Locate the cell with the specified text and output its [X, Y] center coordinate. 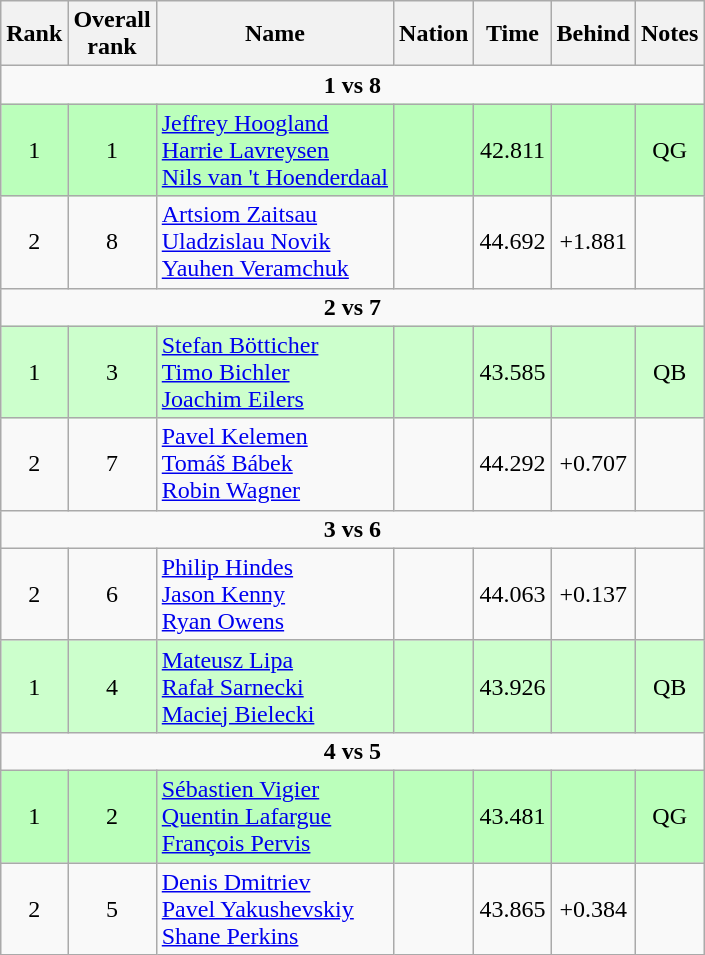
6 [112, 594]
43.926 [512, 686]
Name [274, 34]
Rank [34, 34]
Denis DmitrievPavel YakushevskiyShane Perkins [274, 908]
4 vs 5 [352, 751]
3 [112, 372]
42.811 [512, 150]
Artsiom ZaitsauUladzislau NovikYauhen Veramchuk [274, 242]
3 vs 6 [352, 529]
Jeffrey HooglandHarrie LavreysenNils van 't Hoenderdaal [274, 150]
Notes [669, 34]
2 vs 7 [352, 307]
8 [112, 242]
Overallrank [112, 34]
4 [112, 686]
43.865 [512, 908]
Nation [434, 34]
Time [512, 34]
7 [112, 464]
Behind [593, 34]
44.692 [512, 242]
43.585 [512, 372]
43.481 [512, 816]
+0.707 [593, 464]
Sébastien VigierQuentin LafargueFrançois Pervis [274, 816]
5 [112, 908]
+0.137 [593, 594]
Mateusz LipaRafał SarneckiMaciej Bielecki [274, 686]
44.063 [512, 594]
Philip HindesJason KennyRyan Owens [274, 594]
Pavel KelemenTomáš BábekRobin Wagner [274, 464]
+1.881 [593, 242]
44.292 [512, 464]
Stefan BötticherTimo BichlerJoachim Eilers [274, 372]
+0.384 [593, 908]
1 vs 8 [352, 85]
